Scan for the cell matching the given text and deliver its (X, Y) coordinate at center. 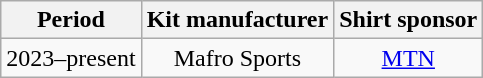
2023–present (71, 58)
MTN (408, 58)
Shirt sponsor (408, 20)
Period (71, 20)
Mafro Sports (238, 58)
Kit manufacturer (238, 20)
